Pinpoint the cell where the given text exists, returning its (x, y) midpoint coordinate. 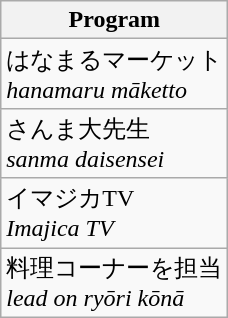
イマジカTVImajica TV (114, 213)
料理コーナーを担当lead on ryōri kōnā (114, 283)
Program (114, 20)
はなまるマーケットhanamaru māketto (114, 74)
さんま大先生sanma daisensei (114, 143)
